Capture the cell that displays the provided text and extract its (X, Y) central coordinate. 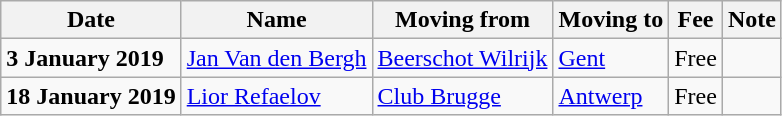
Note (752, 20)
Name (276, 20)
Moving from (462, 20)
Jan Van den Bergh (276, 58)
Beerschot Wilrijk (462, 58)
Gent (611, 58)
Antwerp (611, 96)
Fee (696, 20)
Date (91, 20)
Moving to (611, 20)
18 January 2019 (91, 96)
Club Brugge (462, 96)
3 January 2019 (91, 58)
Lior Refaelov (276, 96)
